Extract the [X, Y] coordinate from the center of the cell holding the provided text.  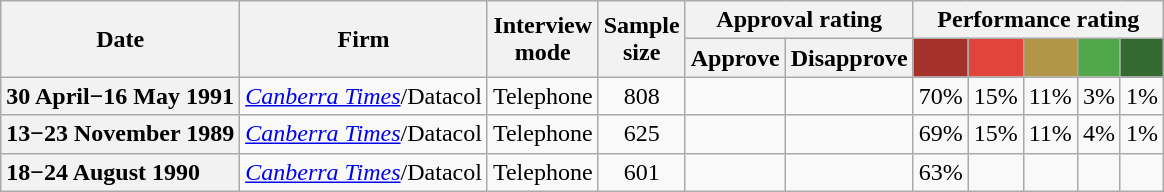
Date [120, 39]
Disapprove [849, 58]
13−23 November 1989 [120, 134]
70% [940, 96]
Approval rating [799, 20]
Performance rating [1038, 20]
63% [940, 172]
Samplesize [642, 39]
4% [1098, 134]
601 [642, 172]
Firm [364, 39]
30 April−16 May 1991 [120, 96]
Approve [735, 58]
69% [940, 134]
18−24 August 1990 [120, 172]
625 [642, 134]
808 [642, 96]
3% [1098, 96]
Interviewmode [542, 39]
